From the cell containing the given text, extract its center point as (x, y) coordinate. 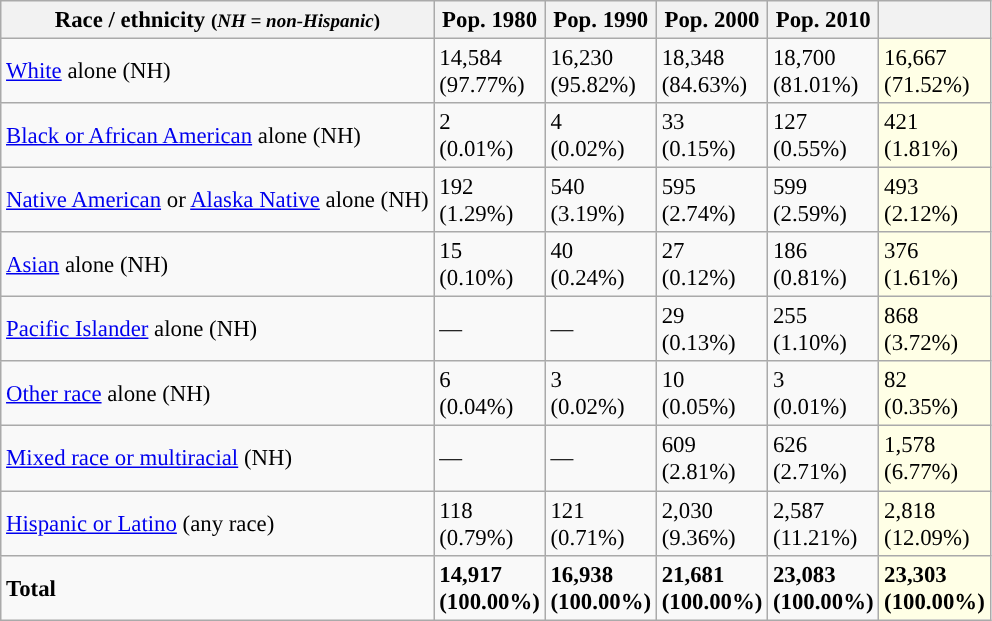
2(0.01%) (490, 136)
Asian alone (NH) (218, 264)
10(0.05%) (712, 394)
Pop. 1980 (490, 20)
609(2.81%) (712, 458)
23,303(100.00%) (934, 588)
127(0.55%) (824, 136)
14,917(100.00%) (490, 588)
1,578(6.77%) (934, 458)
121(0.71%) (600, 524)
868(3.72%) (934, 330)
Pop. 2010 (824, 20)
186(0.81%) (824, 264)
33(0.15%) (712, 136)
Pop. 1990 (600, 20)
18,700(81.01%) (824, 72)
16,667(71.52%) (934, 72)
Native American or Alaska Native alone (NH) (218, 200)
540(3.19%) (600, 200)
Pop. 2000 (712, 20)
White alone (NH) (218, 72)
16,230(95.82%) (600, 72)
3(0.01%) (824, 394)
118(0.79%) (490, 524)
Other race alone (NH) (218, 394)
Black or African American alone (NH) (218, 136)
82(0.35%) (934, 394)
595(2.74%) (712, 200)
376(1.61%) (934, 264)
40(0.24%) (600, 264)
18,348(84.63%) (712, 72)
2,587(11.21%) (824, 524)
421(1.81%) (934, 136)
Mixed race or multiracial (NH) (218, 458)
Pacific Islander alone (NH) (218, 330)
16,938(100.00%) (600, 588)
29(0.13%) (712, 330)
3(0.02%) (600, 394)
27(0.12%) (712, 264)
23,083(100.00%) (824, 588)
Total (218, 588)
Race / ethnicity (NH = non-Hispanic) (218, 20)
4(0.02%) (600, 136)
21,681(100.00%) (712, 588)
2,818(12.09%) (934, 524)
2,030(9.36%) (712, 524)
626(2.71%) (824, 458)
255(1.10%) (824, 330)
192(1.29%) (490, 200)
493(2.12%) (934, 200)
599(2.59%) (824, 200)
6(0.04%) (490, 394)
14,584(97.77%) (490, 72)
15(0.10%) (490, 264)
Hispanic or Latino (any race) (218, 524)
